Find where the given text appears and provide that cell's center as [X, Y] coordinate. 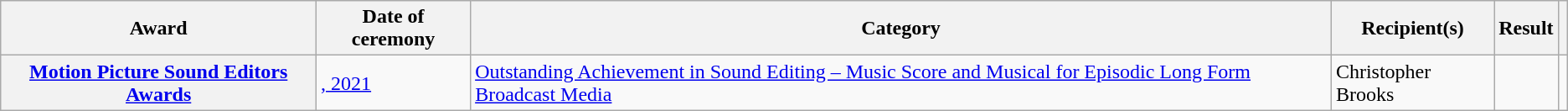
Result [1526, 29]
, 2021 [394, 82]
Recipient(s) [1412, 29]
Motion Picture Sound Editors Awards [159, 82]
Award [159, 29]
Christopher Brooks [1412, 82]
Category [901, 29]
Outstanding Achievement in Sound Editing – Music Score and Musical for Episodic Long Form Broadcast Media [901, 82]
Date of ceremony [394, 29]
